Return the [x, y] coordinate for the center point of the cell that contains the specified text.  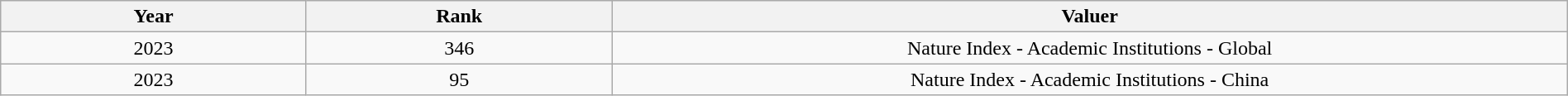
Nature Index - Academic Institutions - Global [1090, 48]
Valuer [1090, 17]
Year [154, 17]
Rank [459, 17]
Nature Index - Academic Institutions - China [1090, 79]
95 [459, 79]
346 [459, 48]
